Detect which cell encompasses the target text, then output its [X, Y] center coordinate. 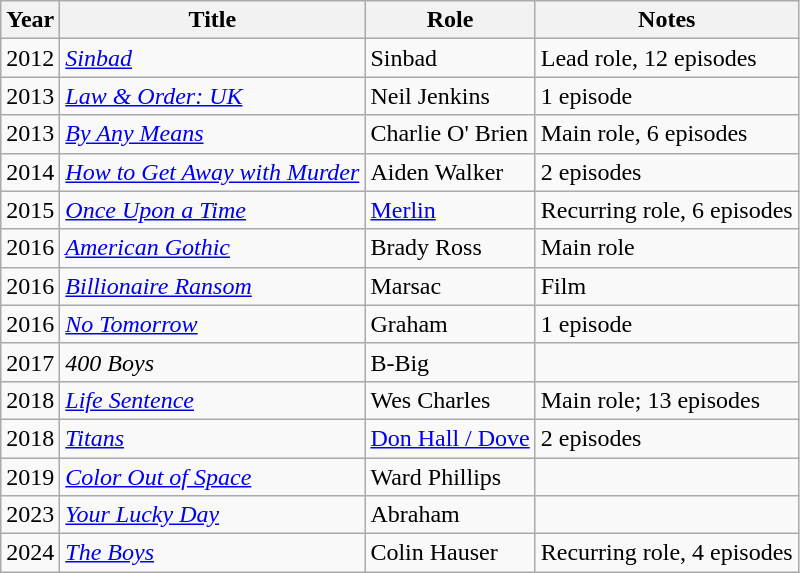
Marsac [450, 286]
American Gothic [212, 248]
400 Boys [212, 362]
Recurring role, 4 episodes [666, 553]
Color Out of Space [212, 477]
No Tomorrow [212, 324]
Main role, 6 episodes [666, 134]
Abraham [450, 515]
Title [212, 20]
How to Get Away with Murder [212, 172]
2012 [30, 58]
Ward Phillips [450, 477]
Colin Hauser [450, 553]
Graham [450, 324]
Role [450, 20]
Your Lucky Day [212, 515]
Life Sentence [212, 400]
Year [30, 20]
Aiden Walker [450, 172]
Main role; 13 episodes [666, 400]
Billionaire Ransom [212, 286]
2017 [30, 362]
B-Big [450, 362]
Law & Order: UK [212, 96]
Wes Charles [450, 400]
2019 [30, 477]
Recurring role, 6 episodes [666, 210]
Once Upon a Time [212, 210]
2014 [30, 172]
Brady Ross [450, 248]
2023 [30, 515]
The Boys [212, 553]
Lead role, 12 episodes [666, 58]
Don Hall / Dove [450, 438]
2015 [30, 210]
Titans [212, 438]
Neil Jenkins [450, 96]
Film [666, 286]
Merlin [450, 210]
By Any Means [212, 134]
Charlie O' Brien [450, 134]
2024 [30, 553]
Main role [666, 248]
Notes [666, 20]
